Output the (X, Y) coordinate of the center of the cell containing the given text.  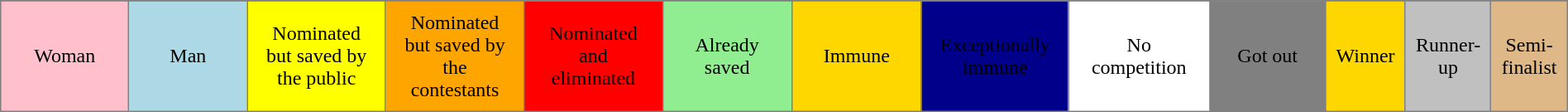
Nominated but saved by the contestants (455, 56)
Already saved (727, 56)
Semi-finalist (1529, 56)
No competition (1139, 56)
Nominated and eliminated (594, 56)
Woman (65, 56)
Immune (857, 56)
Winner (1366, 56)
Runner-up (1448, 56)
Exceptionally immune (995, 56)
Got out (1268, 56)
Nominated but saved by the public (316, 56)
Man (189, 56)
